Pinpoint the cell where the given text exists, returning its [X, Y] midpoint coordinate. 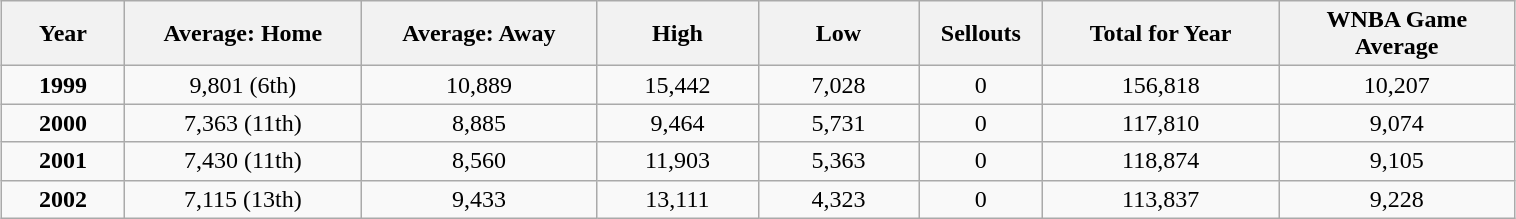
5,363 [838, 161]
9,464 [678, 123]
113,837 [1161, 199]
10,889 [479, 85]
2000 [63, 123]
Average: Home [243, 34]
Total for Year [1161, 34]
7,028 [838, 85]
7,430 (11th) [243, 161]
Sellouts [981, 34]
WNBA Game Average [1397, 34]
11,903 [678, 161]
High [678, 34]
7,363 (11th) [243, 123]
117,810 [1161, 123]
9,433 [479, 199]
156,818 [1161, 85]
8,560 [479, 161]
8,885 [479, 123]
7,115 (13th) [243, 199]
13,111 [678, 199]
15,442 [678, 85]
9,105 [1397, 161]
118,874 [1161, 161]
Average: Away [479, 34]
Year [63, 34]
1999 [63, 85]
Low [838, 34]
9,801 (6th) [243, 85]
9,074 [1397, 123]
2002 [63, 199]
5,731 [838, 123]
10,207 [1397, 85]
9,228 [1397, 199]
2001 [63, 161]
4,323 [838, 199]
